Return [X, Y] of the center of cell containing provided text 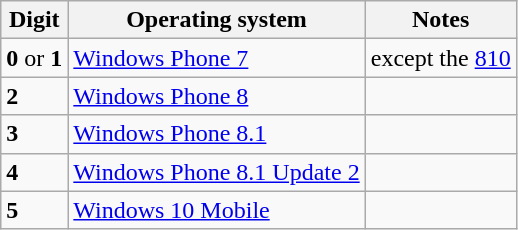
Windows 10 Mobile [216, 210]
4 [34, 172]
5 [34, 210]
Windows Phone 8.1 [216, 134]
Windows Phone 8 [216, 96]
Windows Phone 8.1 Update 2 [216, 172]
Operating system [216, 20]
Windows Phone 7 [216, 58]
3 [34, 134]
except the 810 [440, 58]
2 [34, 96]
Notes [440, 20]
0 or 1 [34, 58]
Digit [34, 20]
